From the cell containing the given text, extract its center point as (X, Y) coordinate. 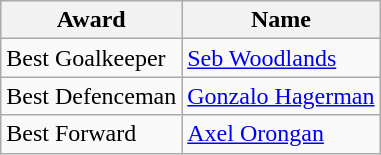
Name (281, 20)
Best Defenceman (92, 96)
Axel Orongan (281, 134)
Gonzalo Hagerman (281, 96)
Award (92, 20)
Best Goalkeeper (92, 58)
Seb Woodlands (281, 58)
Best Forward (92, 134)
